Scan for the cell matching the given text and deliver its [X, Y] coordinate at center. 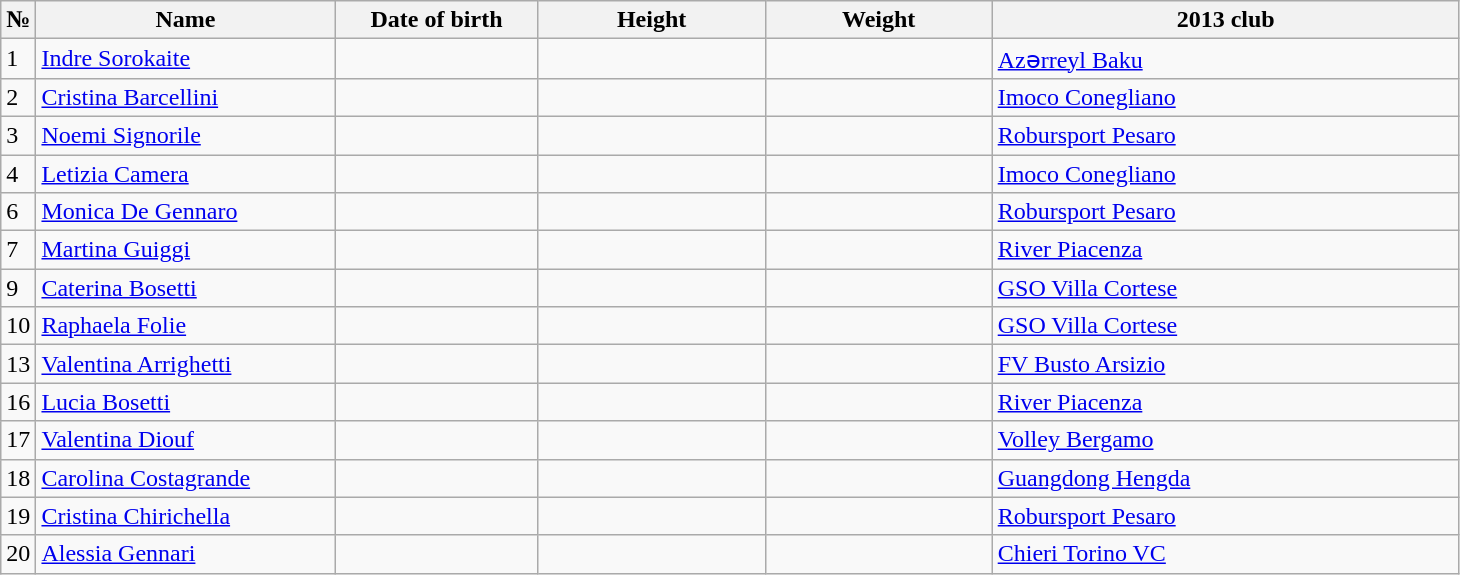
Cristina Barcellini [186, 97]
17 [18, 440]
3 [18, 135]
Date of birth [436, 20]
4 [18, 173]
Weight [878, 20]
7 [18, 250]
1 [18, 59]
Height [652, 20]
Cristina Chirichella [186, 516]
Guangdong Hengda [1226, 478]
Indre Sorokaite [186, 59]
Raphaela Folie [186, 326]
19 [18, 516]
2 [18, 97]
№ [18, 20]
Lucia Bosetti [186, 402]
Caterina Bosetti [186, 288]
18 [18, 478]
FV Busto Arsizio [1226, 364]
2013 club [1226, 20]
20 [18, 554]
Valentina Arrighetti [186, 364]
Volley Bergamo [1226, 440]
Martina Guiggi [186, 250]
13 [18, 364]
Carolina Costagrande [186, 478]
Letizia Camera [186, 173]
9 [18, 288]
Alessia Gennari [186, 554]
Valentina Diouf [186, 440]
Azərreyl Baku [1226, 59]
Noemi Signorile [186, 135]
6 [18, 212]
Name [186, 20]
Monica De Gennaro [186, 212]
16 [18, 402]
Chieri Torino VC [1226, 554]
10 [18, 326]
